Locate the cell with the specified text and output its (x, y) center coordinate. 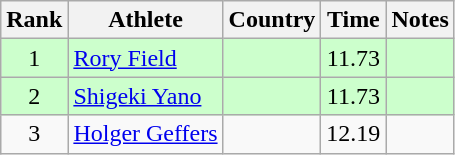
12.19 (354, 134)
Holger Geffers (146, 134)
Shigeki Yano (146, 96)
Athlete (146, 20)
Notes (420, 20)
Time (354, 20)
Rank (34, 20)
1 (34, 58)
Country (272, 20)
2 (34, 96)
Rory Field (146, 58)
3 (34, 134)
